Detect which cell encompasses the target text, then output its (X, Y) center coordinate. 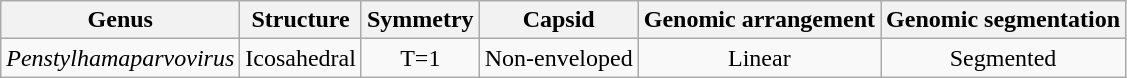
Genomic arrangement (759, 20)
T=1 (420, 58)
Linear (759, 58)
Segmented (1004, 58)
Symmetry (420, 20)
Capsid (558, 20)
Penstylhamaparvovirus (120, 58)
Genus (120, 20)
Structure (301, 20)
Icosahedral (301, 58)
Genomic segmentation (1004, 20)
Non-enveloped (558, 58)
